Pinpoint the cell where the given text exists, returning its [X, Y] midpoint coordinate. 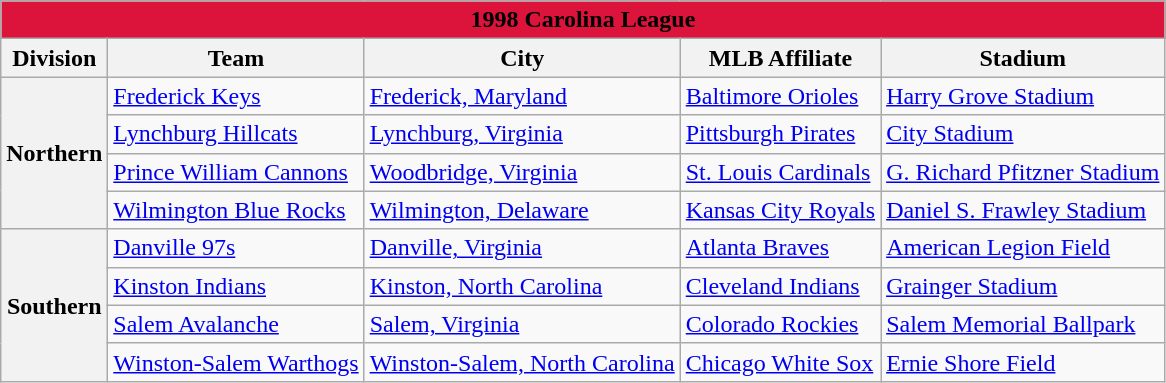
City Stadium [1023, 134]
Colorado Rockies [780, 324]
Frederick, Maryland [522, 96]
Lynchburg Hillcats [236, 134]
Chicago White Sox [780, 362]
Salem, Virginia [522, 324]
Frederick Keys [236, 96]
Ernie Shore Field [1023, 362]
Stadium [1023, 58]
Lynchburg, Virginia [522, 134]
St. Louis Cardinals [780, 172]
Prince William Cannons [236, 172]
Salem Memorial Ballpark [1023, 324]
Baltimore Orioles [780, 96]
Harry Grove Stadium [1023, 96]
City [522, 58]
MLB Affiliate [780, 58]
1998 Carolina League [583, 20]
American Legion Field [1023, 248]
G. Richard Pfitzner Stadium [1023, 172]
Kansas City Royals [780, 210]
Winston-Salem Warthogs [236, 362]
Danville, Virginia [522, 248]
Grainger Stadium [1023, 286]
Division [54, 58]
Southern [54, 305]
Northern [54, 153]
Woodbridge, Virginia [522, 172]
Kinston, North Carolina [522, 286]
Daniel S. Frawley Stadium [1023, 210]
Danville 97s [236, 248]
Team [236, 58]
Atlanta Braves [780, 248]
Kinston Indians [236, 286]
Cleveland Indians [780, 286]
Wilmington, Delaware [522, 210]
Pittsburgh Pirates [780, 134]
Wilmington Blue Rocks [236, 210]
Salem Avalanche [236, 324]
Winston-Salem, North Carolina [522, 362]
